Extract the (X, Y) coordinate from the center of the cell holding the provided text.  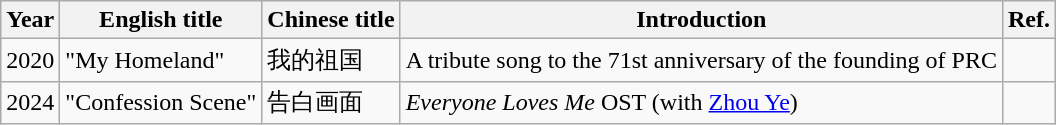
"My Homeland" (161, 60)
"Confession Scene" (161, 102)
English title (161, 20)
2020 (30, 60)
2024 (30, 102)
Chinese title (331, 20)
A tribute song to the 71st anniversary of the founding of PRC (701, 60)
Ref. (1028, 20)
Year (30, 20)
Introduction (701, 20)
告白画面 (331, 102)
Everyone Loves Me OST (with Zhou Ye) (701, 102)
我的祖国 (331, 60)
